Determine the [X, Y] coordinate at the center of the cell enclosing the given text.  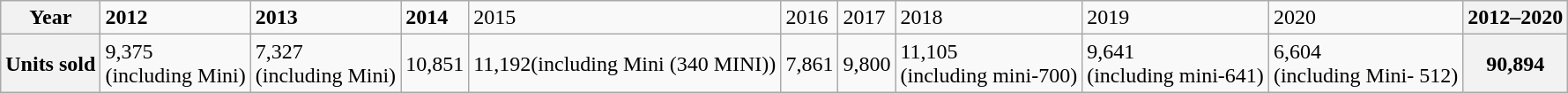
2018 [989, 18]
2012–2020 [1516, 18]
90,894 [1516, 64]
2017 [867, 18]
9,375(including Mini) [175, 64]
2014 [435, 18]
Year [51, 18]
11,105(including mini-700) [989, 64]
6,604(including Mini- 512) [1365, 64]
7,327(including Mini) [325, 64]
2012 [175, 18]
10,851 [435, 64]
Units sold [51, 64]
7,861 [809, 64]
9,800 [867, 64]
2019 [1176, 18]
2016 [809, 18]
11,192(including Mini (340 MINI)) [625, 64]
2015 [625, 18]
9,641(including mini-641) [1176, 64]
2013 [325, 18]
2020 [1365, 18]
